Return (x, y) of the center of cell containing provided text 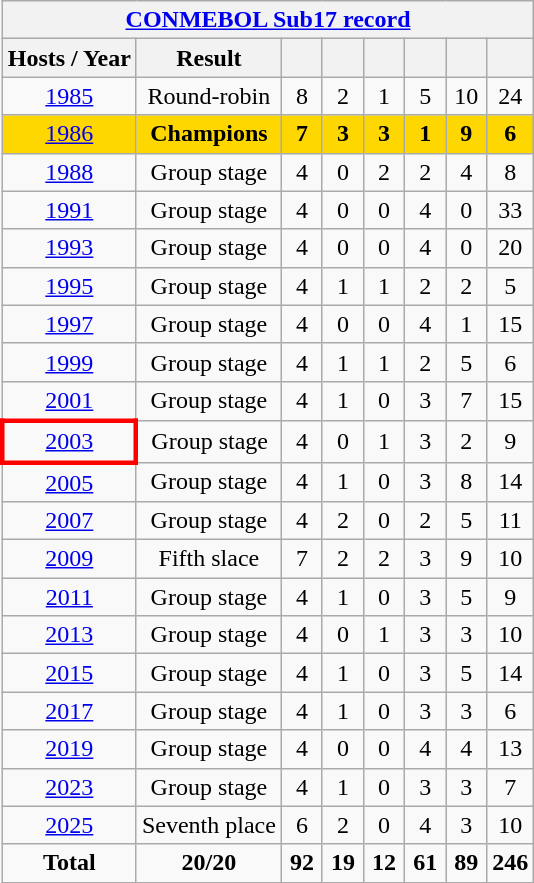
2013 (69, 635)
CONMEBOL Sub17 record (268, 20)
2007 (69, 521)
1988 (69, 172)
2001 (69, 401)
20/20 (208, 863)
Hosts / Year (69, 58)
1995 (69, 286)
2005 (69, 482)
1997 (69, 324)
1993 (69, 248)
13 (510, 749)
33 (510, 210)
Total (69, 863)
1991 (69, 210)
20 (510, 248)
24 (510, 96)
Seventh place (208, 825)
61 (426, 863)
246 (510, 863)
2019 (69, 749)
Round-robin (208, 96)
92 (302, 863)
Result (208, 58)
2015 (69, 673)
19 (342, 863)
11 (510, 521)
Fifth slace (208, 559)
89 (466, 863)
1986 (69, 134)
1985 (69, 96)
2017 (69, 711)
Champions (208, 134)
2011 (69, 597)
2003 (69, 442)
2009 (69, 559)
1999 (69, 362)
2023 (69, 787)
2025 (69, 825)
12 (384, 863)
